Return the [x, y] coordinate for the center point of the cell that contains the specified text.  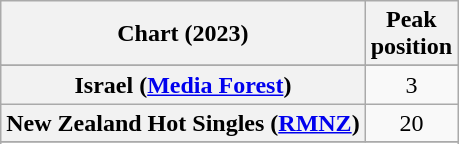
Israel (Media Forest) [183, 85]
Peakposition [411, 34]
Chart (2023) [183, 34]
New Zealand Hot Singles (RMNZ) [183, 123]
20 [411, 123]
3 [411, 85]
